Return (X, Y) of the center of cell containing provided text 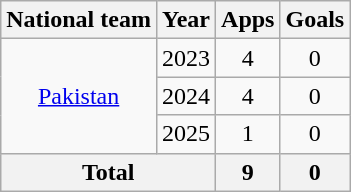
2025 (186, 134)
2023 (186, 58)
Pakistan (79, 96)
National team (79, 20)
2024 (186, 96)
9 (248, 172)
Total (108, 172)
Year (186, 20)
1 (248, 134)
Goals (315, 20)
Apps (248, 20)
